Return the [x, y] coordinate for the center point of the cell that contains the specified text.  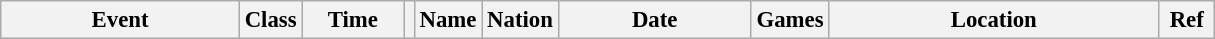
Ref [1187, 20]
Location [994, 20]
Name [448, 20]
Time [353, 20]
Class [270, 20]
Event [120, 20]
Nation [520, 20]
Games [790, 20]
Date [654, 20]
